Provide the (x, y) coordinate of the cell's center where the given text is located.  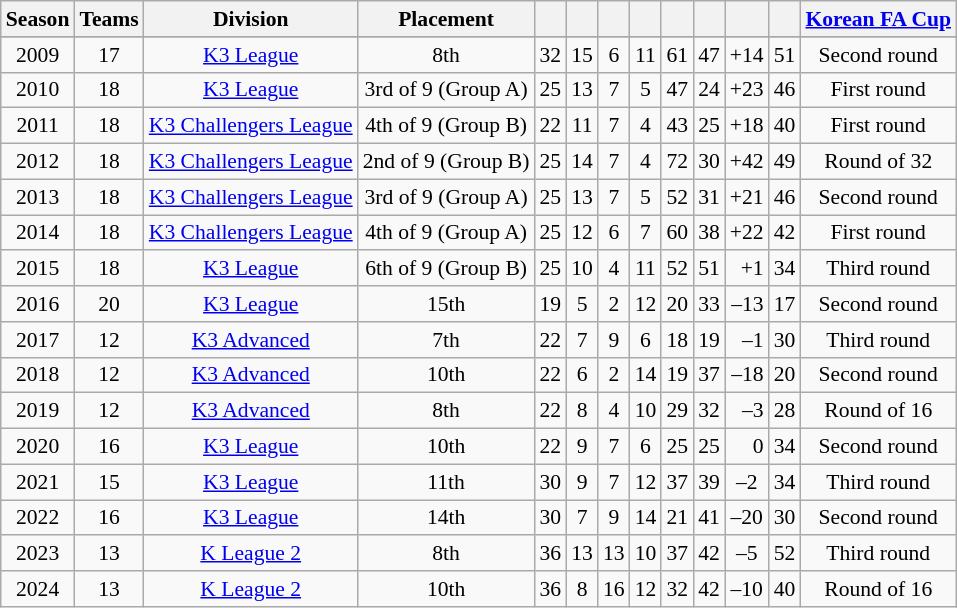
2019 (38, 411)
6th of 9 (Group B) (446, 269)
–1 (747, 340)
2016 (38, 304)
31 (709, 197)
4th of 9 (Group B) (446, 126)
24 (709, 90)
0 (747, 447)
–2 (747, 482)
2018 (38, 375)
2012 (38, 162)
43 (677, 126)
2009 (38, 55)
+21 (747, 197)
38 (709, 233)
–5 (747, 554)
14th (446, 518)
+14 (747, 55)
+18 (747, 126)
49 (785, 162)
2020 (38, 447)
2023 (38, 554)
7th (446, 340)
+42 (747, 162)
Korean FA Cup (878, 19)
4th of 9 (Group A) (446, 233)
+1 (747, 269)
Placement (446, 19)
41 (709, 518)
60 (677, 233)
2014 (38, 233)
+22 (747, 233)
2010 (38, 90)
2015 (38, 269)
–20 (747, 518)
–13 (747, 304)
Division (251, 19)
28 (785, 411)
2013 (38, 197)
29 (677, 411)
2024 (38, 589)
Season (38, 19)
33 (709, 304)
2022 (38, 518)
21 (677, 518)
–3 (747, 411)
Round of 32 (878, 162)
–18 (747, 375)
61 (677, 55)
15th (446, 304)
–10 (747, 589)
2021 (38, 482)
72 (677, 162)
2011 (38, 126)
+23 (747, 90)
2nd of 9 (Group B) (446, 162)
39 (709, 482)
11th (446, 482)
Teams (108, 19)
2017 (38, 340)
